Pinpoint the cell where the given text exists, returning its (X, Y) midpoint coordinate. 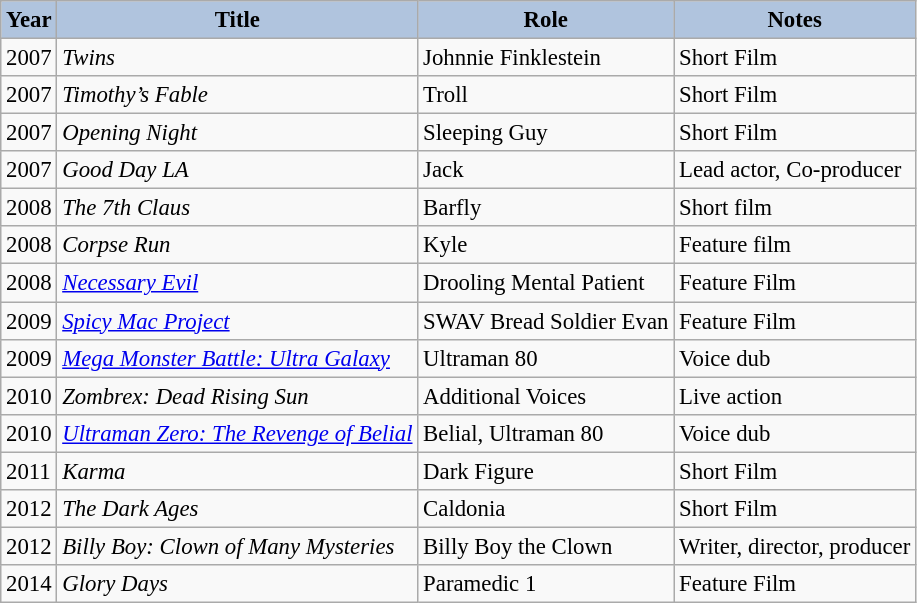
Drooling Mental Patient (546, 283)
Good Day LA (238, 170)
The Dark Ages (238, 509)
Billy Boy: Clown of Many Mysteries (238, 546)
Additional Voices (546, 396)
Belial, Ultraman 80 (546, 433)
Writer, director, producer (795, 546)
Notes (795, 20)
Glory Days (238, 584)
Zombrex: Dead Rising Sun (238, 396)
Jack (546, 170)
Troll (546, 95)
Dark Figure (546, 471)
Caldonia (546, 509)
Johnnie Finklestein (546, 58)
Year (29, 20)
Paramedic 1 (546, 584)
Mega Monster Battle: Ultra Galaxy (238, 358)
Sleeping Guy (546, 133)
Lead actor, Co-producer (795, 170)
Role (546, 20)
Karma (238, 471)
SWAV Bread Soldier Evan (546, 321)
Live action (795, 396)
Billy Boy the Clown (546, 546)
2014 (29, 584)
Spicy Mac Project (238, 321)
Necessary Evil (238, 283)
2011 (29, 471)
Corpse Run (238, 245)
Timothy’s Fable (238, 95)
Short film (795, 208)
The 7th Claus (238, 208)
Title (238, 20)
Twins (238, 58)
Opening Night (238, 133)
Feature film (795, 245)
Kyle (546, 245)
Barfly (546, 208)
Ultraman 80 (546, 358)
Ultraman Zero: The Revenge of Belial (238, 433)
